Return the (x, y) coordinate for the center point of the cell that contains the specified text.  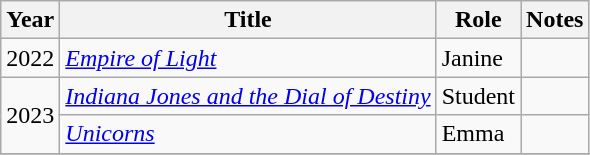
Year (30, 20)
Empire of Light (248, 58)
Emma (478, 134)
Unicorns (248, 134)
Student (478, 96)
Indiana Jones and the Dial of Destiny (248, 96)
Title (248, 20)
2023 (30, 115)
Janine (478, 58)
Role (478, 20)
2022 (30, 58)
Notes (555, 20)
